From the cell containing the given text, extract its center point as [x, y] coordinate. 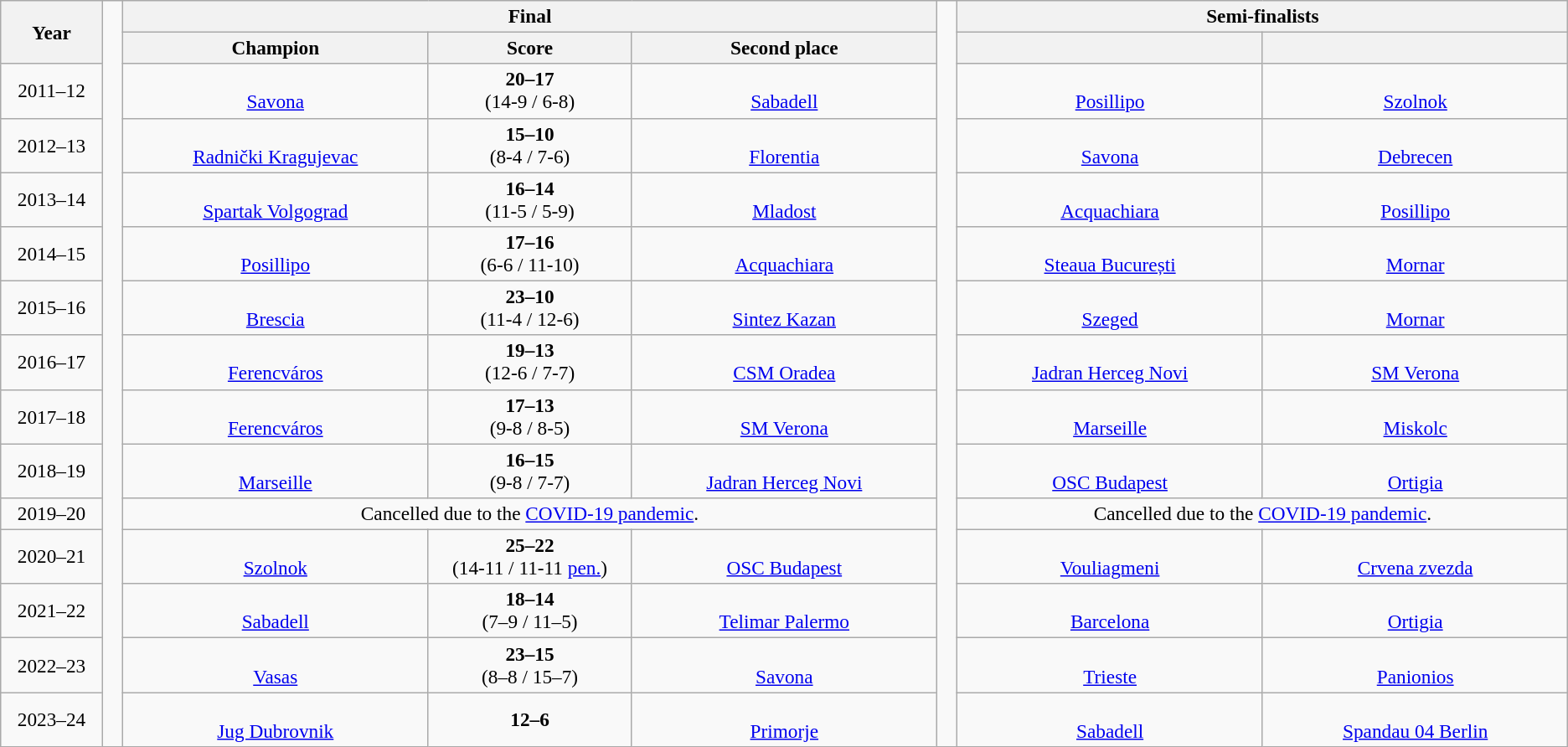
Semi-finalists [1263, 16]
Panionios [1416, 665]
23–10 (11-4 / 12-6) [529, 308]
2021–22 [52, 611]
Florentia [784, 146]
Telimar Palermo [784, 611]
Champion [276, 48]
Second place [784, 48]
2018–19 [52, 471]
15–10 (8-4 / 7-6) [529, 146]
Score [529, 48]
2016–17 [52, 362]
20–17 (14-9 / 6-8) [529, 90]
2023–24 [52, 719]
2015–16 [52, 308]
Debrecen [1416, 146]
Sintez Kazan [784, 308]
Mladost [784, 199]
16–15 (9-8 / 7-7) [529, 471]
2020–21 [52, 556]
CSM Oradea [784, 362]
25–22 (14-11 / 11-11 pen.) [529, 556]
2011–12 [52, 90]
23–15 (8–8 / 15–7) [529, 665]
Brescia [276, 308]
Primorje [784, 719]
Final [530, 16]
19–13 (12-6 / 7-7) [529, 362]
Spartak Volgograd [276, 199]
2012–13 [52, 146]
12–6 [529, 719]
2022–23 [52, 665]
Radnički Kragujevac [276, 146]
17–16 (6-6 / 11-10) [529, 253]
Barcelona [1111, 611]
Szeged [1111, 308]
Year [52, 32]
17–13 (9-8 / 8-5) [529, 417]
Steaua București [1111, 253]
16–14 (11-5 / 5-9) [529, 199]
Trieste [1111, 665]
2014–15 [52, 253]
2013–14 [52, 199]
18–14 (7–9 / 11–5) [529, 611]
Vasas [276, 665]
2017–18 [52, 417]
Jug Dubrovnik [276, 719]
Crvena zvezda [1416, 556]
Spandau 04 Berlin [1416, 719]
2019–20 [52, 513]
Vouliagmeni [1111, 556]
Miskolc [1416, 417]
